From the cell containing the given text, extract its center point as [X, Y] coordinate. 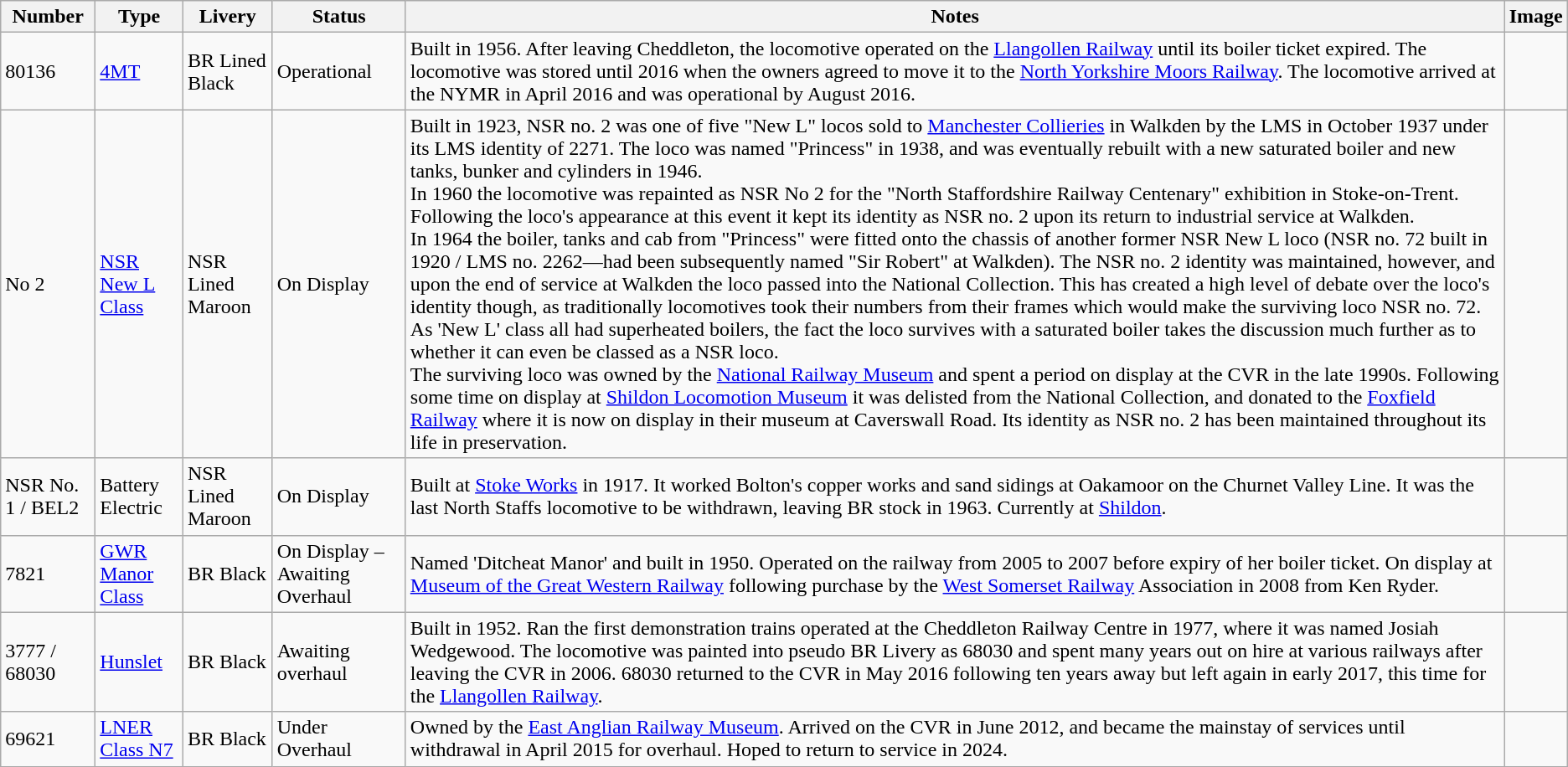
Under Overhaul [338, 739]
Awaiting overhaul [338, 661]
Hunslet [139, 661]
No 2 [49, 284]
7821 [49, 574]
Operational [338, 71]
80136 [49, 71]
4MT [139, 71]
Notes [955, 17]
3777 / 68030 [49, 661]
Battery Electric [139, 497]
GWR Manor Class [139, 574]
On Display – Awaiting Overhaul [338, 574]
LNER Class N7 [139, 739]
NSR No. 1 / BEL2 [49, 497]
Status [338, 17]
Image [1536, 17]
NSR New L Class [139, 284]
Livery [228, 17]
BR Lined Black [228, 71]
Type [139, 17]
69621 [49, 739]
Number [49, 17]
